Find where the given text appears and provide that cell's center as [x, y] coordinate. 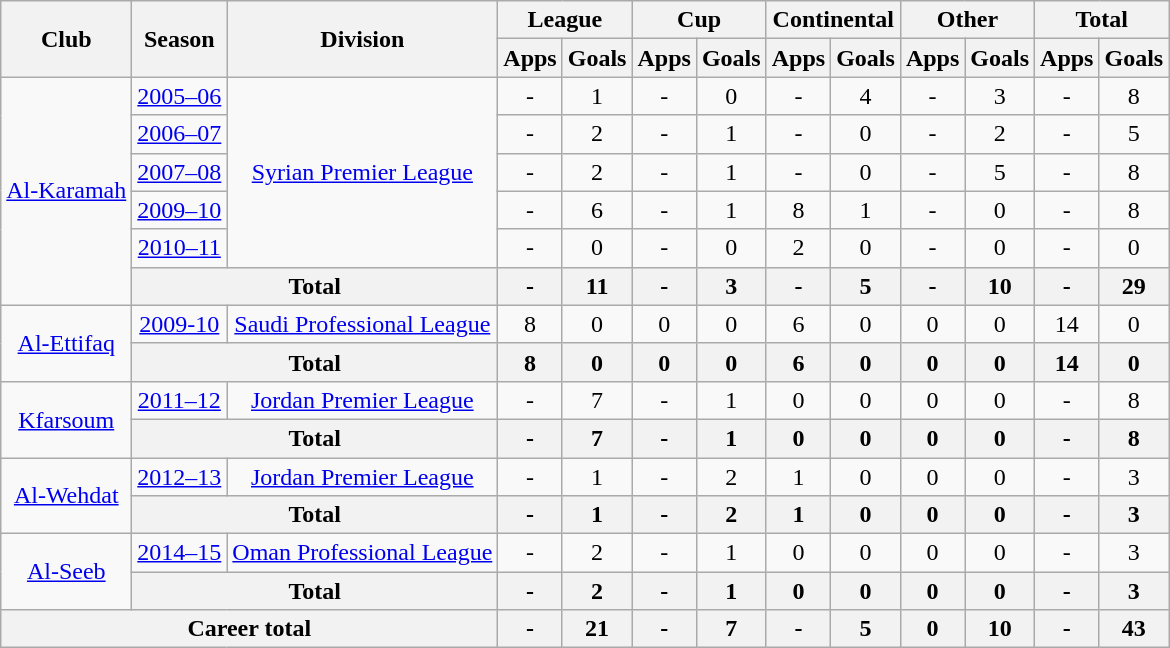
Cup [699, 20]
2014–15 [180, 553]
2011–12 [180, 400]
Al-Karamah [66, 191]
4 [866, 96]
Saudi Professional League [362, 324]
Al-Seeb [66, 572]
2010–11 [180, 248]
Other [967, 20]
Division [362, 39]
League [565, 20]
Season [180, 39]
Club [66, 39]
Career total [250, 629]
29 [1134, 286]
21 [597, 629]
2005–06 [180, 96]
2012–13 [180, 477]
Oman Professional League [362, 553]
2009-10 [180, 324]
2006–07 [180, 134]
11 [597, 286]
Kfarsoum [66, 419]
2007–08 [180, 172]
Continental [833, 20]
Al-Wehdat [66, 496]
Al-Ettifaq [66, 343]
2009–10 [180, 210]
43 [1134, 629]
Syrian Premier League [362, 172]
